Determine the (X, Y) coordinate at the center of the cell enclosing the given text.  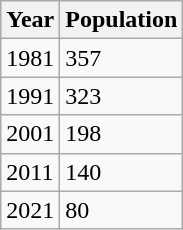
80 (122, 210)
2001 (30, 134)
Population (122, 20)
2011 (30, 172)
323 (122, 96)
2021 (30, 210)
140 (122, 172)
1981 (30, 58)
1991 (30, 96)
198 (122, 134)
357 (122, 58)
Year (30, 20)
